From the cell containing the given text, extract its center point as [x, y] coordinate. 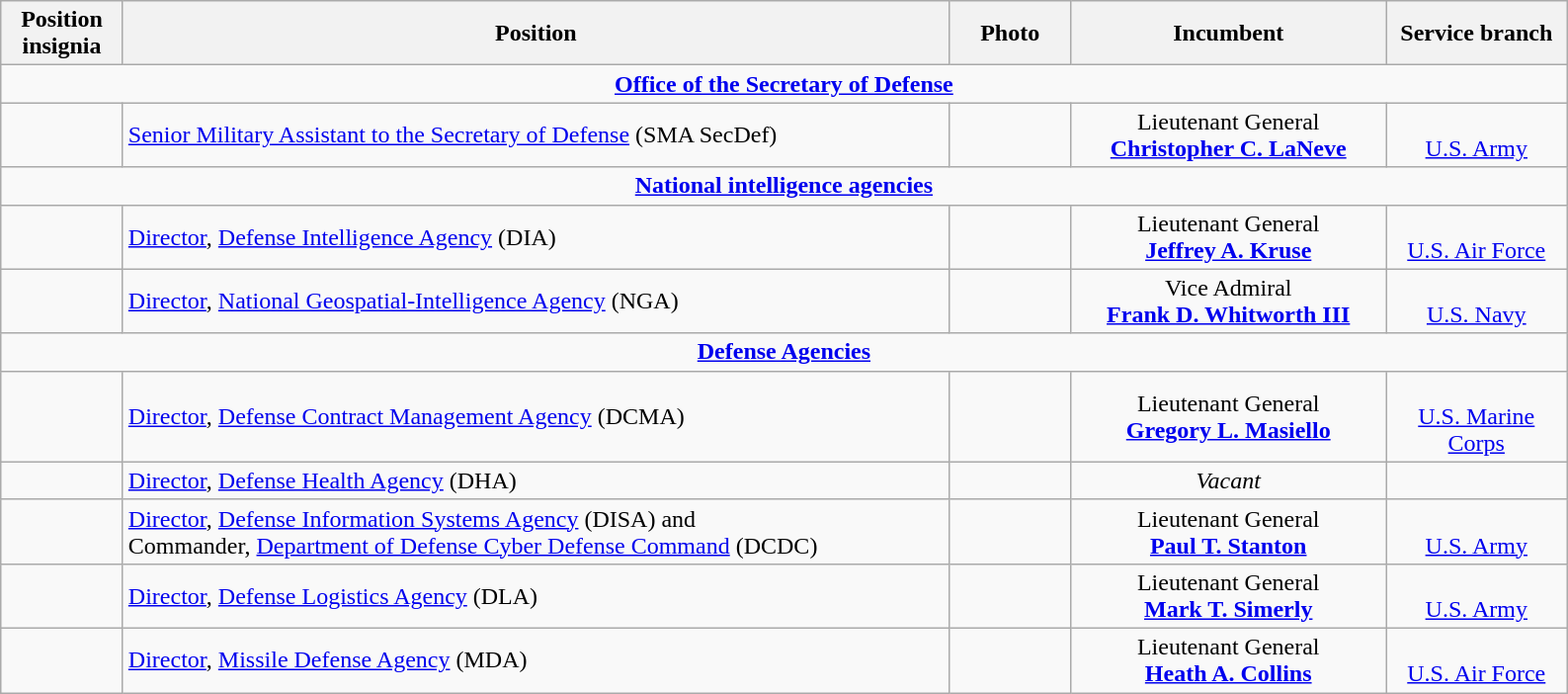
Service branch [1476, 34]
Lieutenant GeneralChristopher C. LaNeve [1229, 134]
Lieutenant GeneralMark T. Simerly [1229, 595]
Photo [1010, 34]
Director, Defense Information Systems Agency (DISA) andCommander, Department of Defense Cyber Defense Command (DCDC) [536, 532]
Lieutenant GeneralHeath A. Collins [1229, 660]
Position [536, 34]
Director, Defense Intelligence Agency (DIA) [536, 237]
Director, Defense Contract Management Agency (DCMA) [536, 416]
Incumbent [1229, 34]
U.S. Navy [1476, 301]
Lieutenant GeneralGregory L. Masiello [1229, 416]
Director, National Geospatial-Intelligence Agency (NGA) [536, 301]
Vacant [1229, 480]
Director, Defense Health Agency (DHA) [536, 480]
Lieutenant GeneralJeffrey A. Kruse [1229, 237]
Senior Military Assistant to the Secretary of Defense (SMA SecDef) [536, 134]
Position insignia [62, 34]
National intelligence agencies [784, 186]
U.S. Marine Corps [1476, 416]
Defense Agencies [784, 352]
Office of the Secretary of Defense [784, 84]
Director, Defense Logistics Agency (DLA) [536, 595]
Lieutenant GeneralPaul T. Stanton [1229, 532]
Director, Missile Defense Agency (MDA) [536, 660]
Vice AdmiralFrank D. Whitworth III [1229, 301]
